Return [x, y] of the center of cell containing provided text 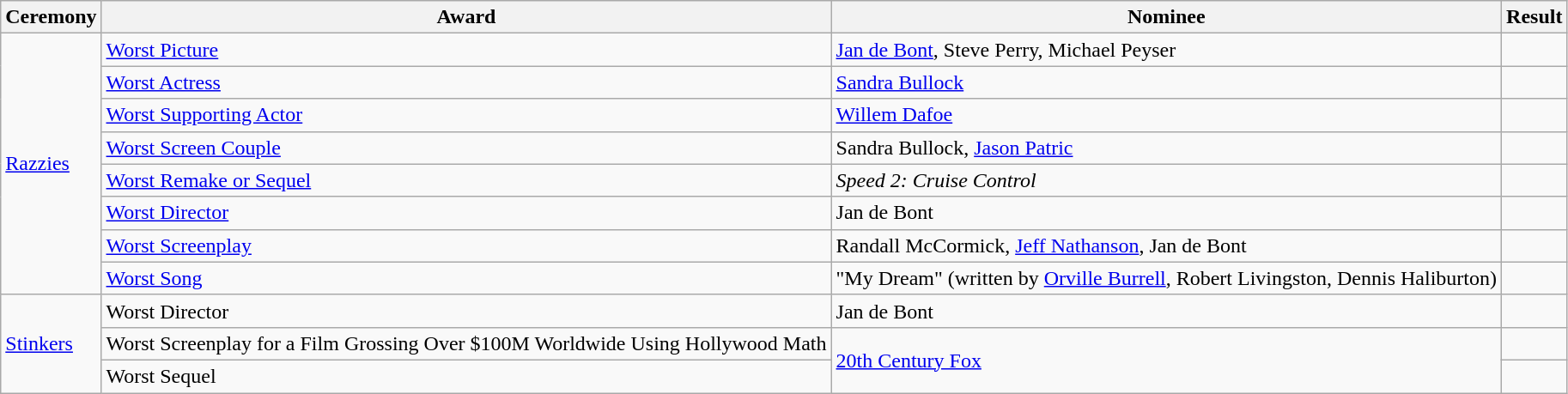
Razzies [52, 164]
Jan de Bont, Steve Perry, Michael Peyser [1166, 50]
Worst Supporting Actor [466, 115]
Sandra Bullock [1166, 82]
Worst Screenplay [466, 245]
20th Century Fox [1166, 360]
Worst Sequel [466, 376]
Worst Screenplay for a Film Grossing Over $100M Worldwide Using Hollywood Math [466, 343]
Award [466, 17]
Worst Actress [466, 82]
Nominee [1166, 17]
Speed 2: Cruise Control [1166, 180]
Stinkers [52, 343]
Worst Picture [466, 50]
Worst Song [466, 278]
Willem Dafoe [1166, 115]
"My Dream" (written by Orville Burrell, Robert Livingston, Dennis Haliburton) [1166, 278]
Worst Remake or Sequel [466, 180]
Worst Screen Couple [466, 148]
Sandra Bullock, Jason Patric [1166, 148]
Result [1535, 17]
Ceremony [52, 17]
Randall McCormick, Jeff Nathanson, Jan de Bont [1166, 245]
